Determine the [X, Y] coordinate at the center of the cell enclosing the given text.  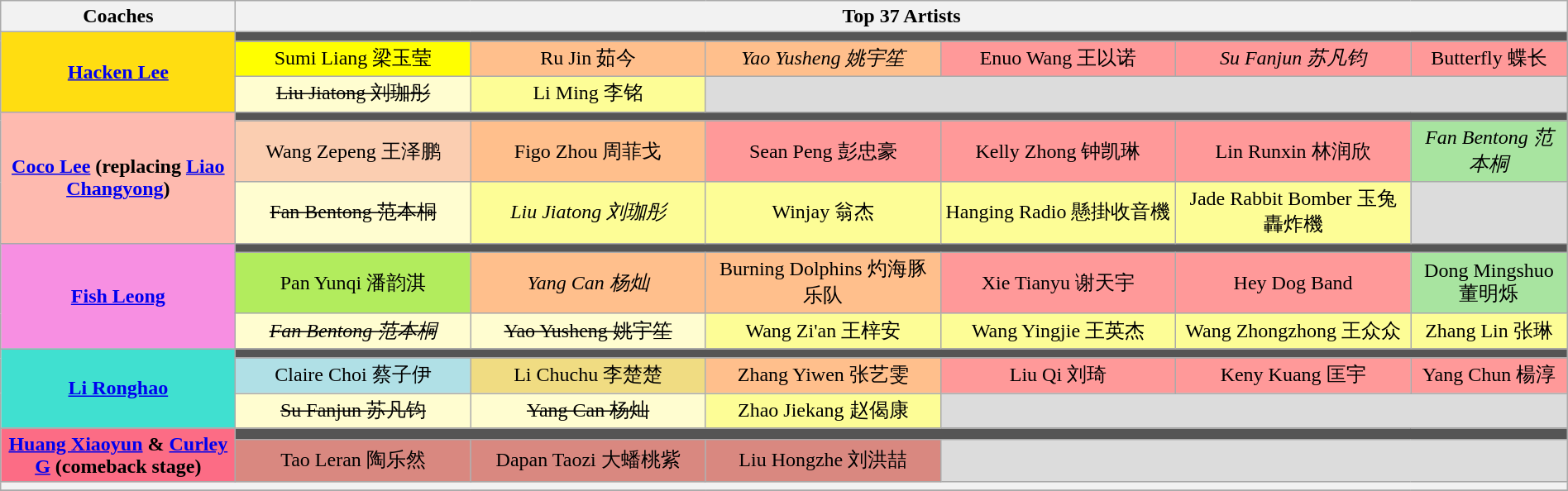
Li Ming 李铭 [588, 94]
Dapan Taozi 大蟠桃紫 [588, 460]
Figo Zhou 周菲戈 [588, 151]
Kelly Zhong 钟凯琳 [1058, 151]
Butterfly 蝶长 [1489, 60]
Wang Zhongzhong 王众众 [1293, 331]
Zhang Lin 张琳 [1489, 331]
Claire Choi 蔡子伊 [353, 375]
Lin Runxin 林润欣 [1293, 151]
Sean Peng 彭忠豪 [823, 151]
Top 37 Artists [901, 17]
Wang Yingjie 王英杰 [1058, 331]
Jade Rabbit Bomber 玉兔轟炸機 [1293, 212]
Ru Jin 茹今 [588, 60]
Fish Leong [118, 296]
Pan Yunqi 潘韵淇 [353, 283]
Hacken Lee [118, 72]
Li Chuchu 李楚楚 [588, 375]
Keny Kuang 匡宇 [1293, 375]
Wang Zepeng 王泽鹏 [353, 151]
Liu Qi 刘琦 [1058, 375]
Zhang Yiwen 张艺雯 [823, 375]
Xie Tianyu 谢天宇 [1058, 283]
Liu Hongzhe 刘洪喆 [823, 460]
Huang Xiaoyun & Curley G (comeback stage) [118, 455]
Wang Zi'an 王梓安 [823, 331]
Tao Leran 陶乐然 [353, 460]
Dong Mingshuo 董明烁 [1489, 283]
Burning Dolphins 灼海豚乐队 [823, 283]
Winjay 翁杰 [823, 212]
Hanging Radio 懸掛收音機 [1058, 212]
Coaches [118, 17]
Li Ronghao [118, 389]
Hey Dog Band [1293, 283]
Zhao Jiekang 赵偈康 [823, 412]
Enuo Wang 王以诺 [1058, 60]
Yang Chun 楊淳 [1489, 375]
Sumi Liang 梁玉莹 [353, 60]
Coco Lee (replacing Liao Changyong) [118, 177]
